Return the [X, Y] coordinate for the center point of the cell that contains the specified text.  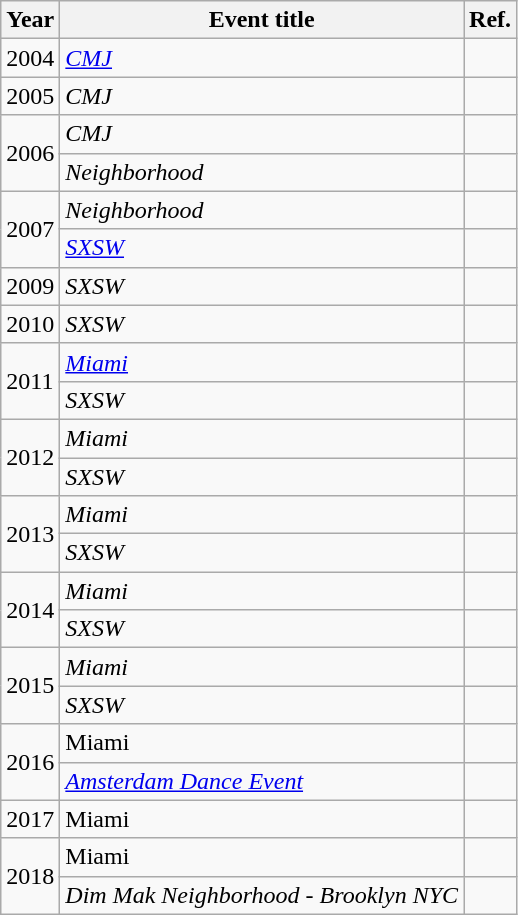
2010 [30, 324]
2011 [30, 381]
2009 [30, 286]
2005 [30, 96]
Year [30, 20]
2007 [30, 229]
2015 [30, 686]
2004 [30, 58]
Amsterdam Dance Event [262, 781]
Dim Mak Neighborhood - Brooklyn NYC [262, 895]
2006 [30, 153]
Event title [262, 20]
2014 [30, 610]
2013 [30, 534]
Ref. [490, 20]
2016 [30, 762]
2018 [30, 876]
2017 [30, 819]
2012 [30, 457]
